Pinpoint the cell where the given text exists, returning its [x, y] midpoint coordinate. 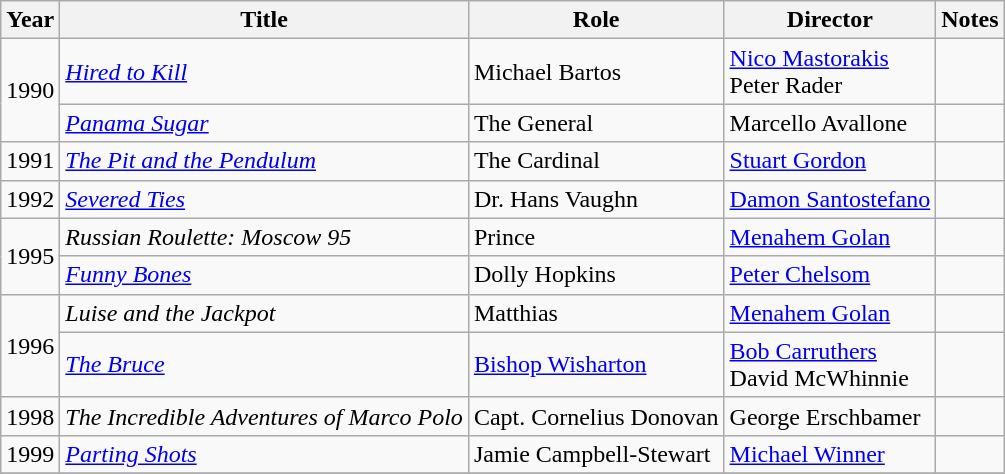
The General [596, 123]
1998 [30, 416]
Title [264, 20]
1992 [30, 199]
Hired to Kill [264, 72]
Michael Winner [830, 454]
Role [596, 20]
Capt. Cornelius Donovan [596, 416]
Parting Shots [264, 454]
Luise and the Jackpot [264, 313]
Marcello Avallone [830, 123]
Dr. Hans Vaughn [596, 199]
Stuart Gordon [830, 161]
Prince [596, 237]
George Erschbamer [830, 416]
Funny Bones [264, 275]
Matthias [596, 313]
Panama Sugar [264, 123]
Dolly Hopkins [596, 275]
The Pit and the Pendulum [264, 161]
The Cardinal [596, 161]
Year [30, 20]
Jamie Campbell-Stewart [596, 454]
The Bruce [264, 364]
Bob CarruthersDavid McWhinnie [830, 364]
1995 [30, 256]
Severed Ties [264, 199]
Peter Chelsom [830, 275]
Damon Santostefano [830, 199]
Nico MastorakisPeter Rader [830, 72]
The Incredible Adventures of Marco Polo [264, 416]
Bishop Wisharton [596, 364]
Russian Roulette: Moscow 95 [264, 237]
1996 [30, 346]
1999 [30, 454]
1990 [30, 90]
Notes [970, 20]
Director [830, 20]
Michael Bartos [596, 72]
1991 [30, 161]
